Return (X, Y) of the center of cell containing provided text 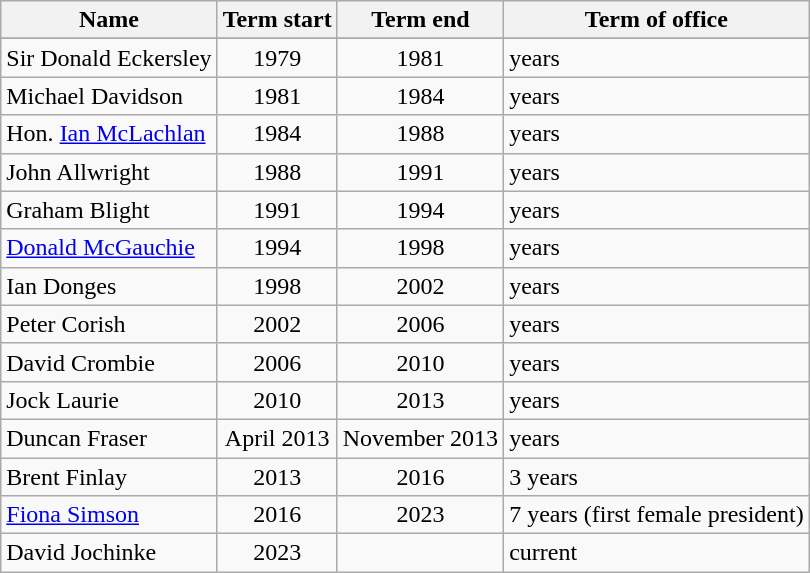
Fiona Simson (109, 515)
Sir Donald Eckersley (109, 58)
Term end (420, 20)
current (657, 553)
Graham Blight (109, 210)
7 years (first female president) (657, 515)
3 years (657, 477)
Term start (277, 20)
Ian Donges (109, 286)
Donald McGauchie (109, 248)
Term of office (657, 20)
1979 (277, 58)
Name (109, 20)
Hon. Ian McLachlan (109, 134)
Brent Finlay (109, 477)
November 2013 (420, 438)
Duncan Fraser (109, 438)
April 2013 (277, 438)
David Jochinke (109, 553)
Peter Corish (109, 324)
Jock Laurie (109, 400)
John Allwright (109, 172)
Michael Davidson (109, 96)
David Crombie (109, 362)
